Pinpoint the cell where the given text exists, returning its (X, Y) midpoint coordinate. 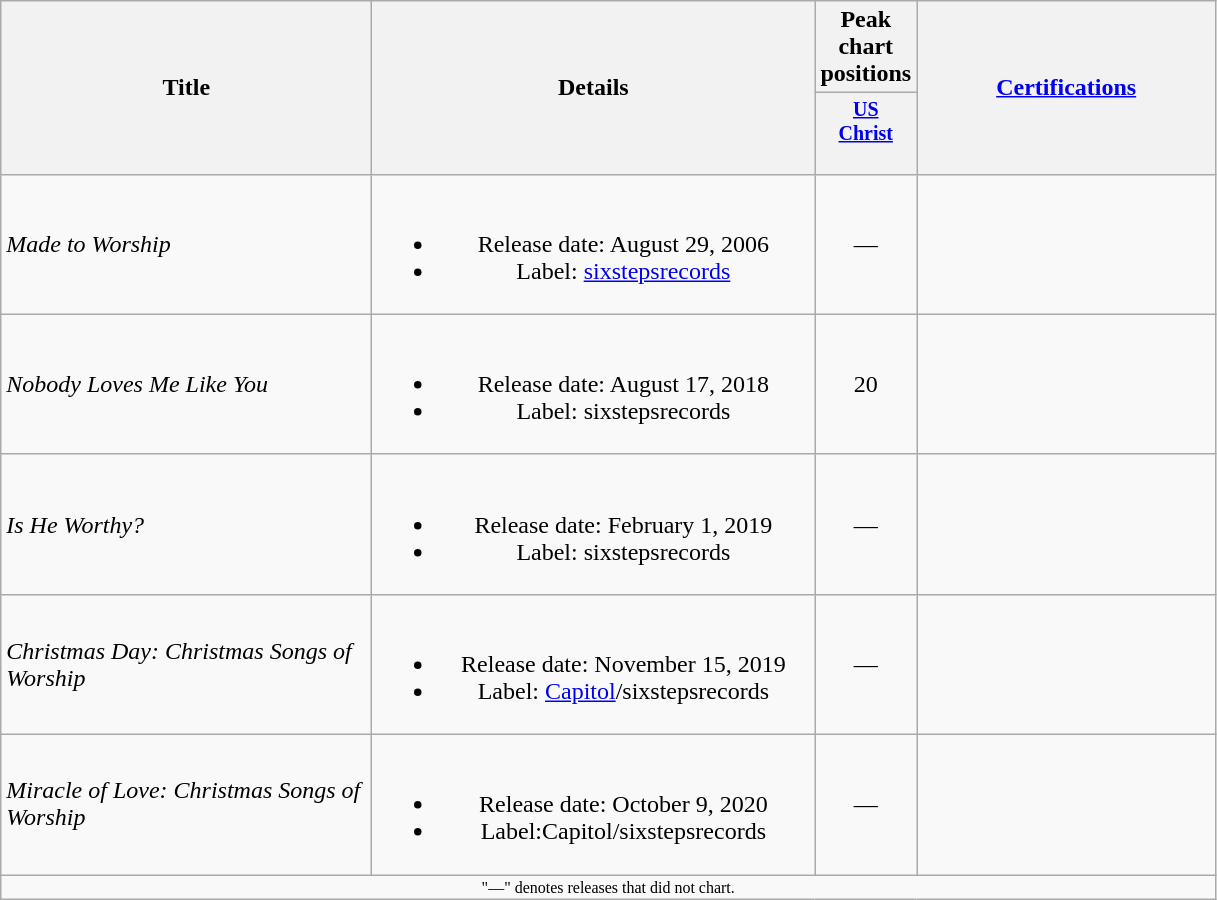
Made to Worship (186, 244)
"—" denotes releases that did not chart. (608, 887)
USChrist (866, 134)
Release date: August 29, 2006Label: sixstepsrecords (594, 244)
Release date: August 17, 2018Label: sixstepsrecords (594, 384)
Release date: October 9, 2020Label:Capitol/sixstepsrecords (594, 805)
Release date: November 15, 2019Label: Capitol/sixstepsrecords (594, 664)
Christmas Day: Christmas Songs of Worship (186, 664)
Is He Worthy? (186, 524)
Release date: February 1, 2019Label: sixstepsrecords (594, 524)
Miracle of Love: Christmas Songs of Worship (186, 805)
20 (866, 384)
Peak chart positions (866, 47)
Title (186, 88)
Certifications (1066, 88)
Details (594, 88)
Nobody Loves Me Like You (186, 384)
